Find where the given text appears and provide that cell's center as (X, Y) coordinate. 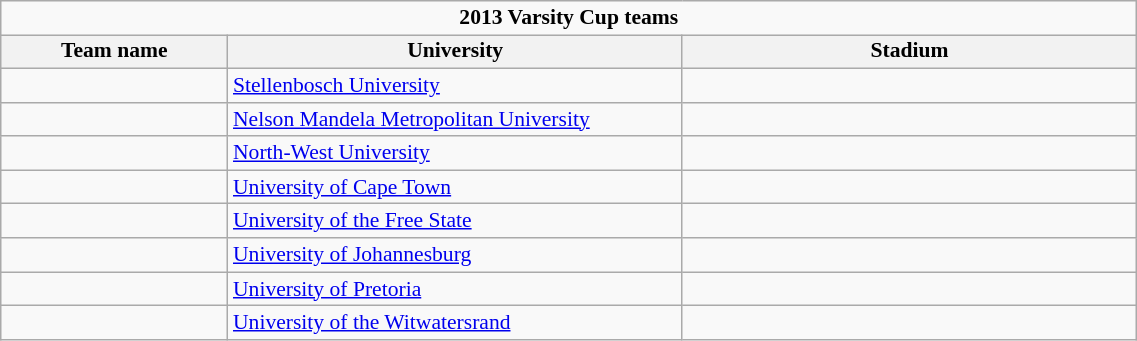
North-West University (455, 154)
Nelson Mandela Metropolitan University (455, 120)
University of Pretoria (455, 289)
University of the Witwatersrand (455, 323)
University of Cape Town (455, 187)
Stadium (909, 52)
Team name (114, 52)
University of Johannesburg (455, 255)
University of the Free State (455, 221)
Stellenbosch University (455, 86)
2013 Varsity Cup teams (569, 18)
University (455, 52)
